Scan for the cell matching the given text and deliver its (x, y) coordinate at center. 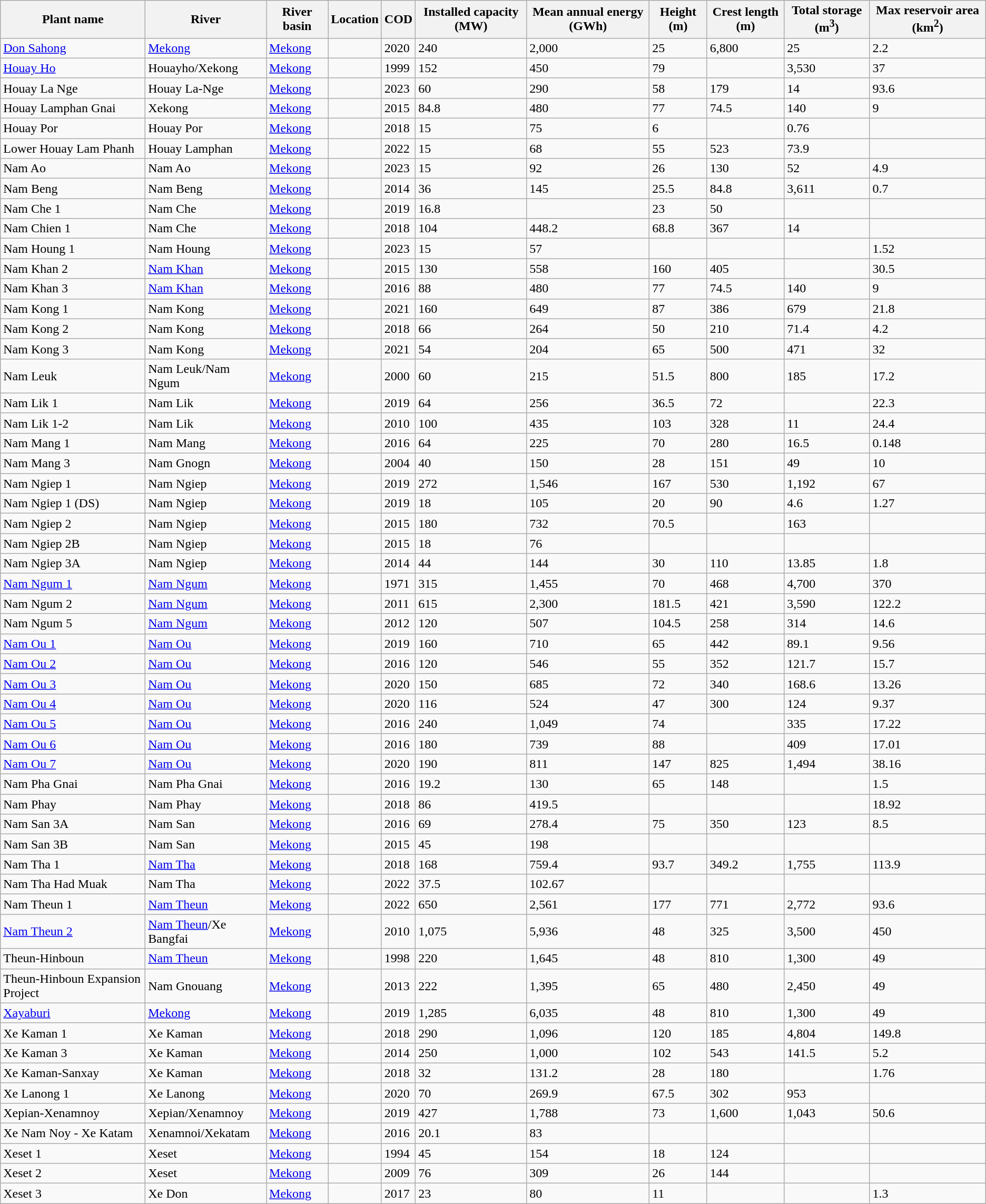
50.6 (928, 1113)
325 (746, 931)
2009 (398, 1173)
340 (746, 684)
4.2 (928, 329)
Houay Lamphan (206, 149)
73 (678, 1113)
River basin (297, 19)
Houay Lamphan Gnai (73, 108)
37.5 (471, 884)
759.4 (588, 864)
83 (588, 1133)
Nam Che 1 (73, 209)
Nam Kong 1 (73, 309)
269.9 (588, 1093)
3,530 (827, 68)
2.2 (928, 48)
1998 (398, 959)
110 (746, 564)
18.92 (928, 804)
36.5 (678, 403)
4,804 (827, 1033)
Nam Theun 2 (73, 931)
315 (471, 584)
1,285 (471, 1013)
Nam Leuk (73, 376)
Xeset 1 (73, 1153)
1.8 (928, 564)
Location (355, 19)
250 (471, 1053)
222 (471, 986)
16.8 (471, 209)
225 (588, 443)
Xenamnoi/Xekatam (206, 1133)
Nam Ou 1 (73, 644)
6,800 (746, 48)
66 (471, 329)
6,035 (588, 1013)
52 (827, 169)
74 (678, 724)
9.37 (928, 704)
122.2 (928, 604)
2013 (398, 986)
86 (471, 804)
1,000 (588, 1053)
167 (678, 483)
Nam Gnogn (206, 463)
256 (588, 403)
Nam Lik 1-2 (73, 423)
546 (588, 664)
314 (827, 624)
10 (928, 463)
0.148 (928, 443)
1,192 (827, 483)
Xepian/Xenamnoy (206, 1113)
Xeset 3 (73, 1193)
2,772 (827, 904)
123 (827, 824)
507 (588, 624)
Total storage (m3) (827, 19)
685 (588, 684)
370 (928, 584)
3,590 (827, 604)
Nam Lik 1 (73, 403)
1.76 (928, 1073)
105 (588, 504)
179 (746, 88)
679 (827, 309)
149.8 (928, 1033)
Nam Gnouang (206, 986)
Nam Chien 1 (73, 229)
352 (746, 664)
2,300 (588, 604)
102.67 (588, 884)
Nam Ngiep 3A (73, 564)
953 (827, 1093)
168 (471, 864)
148 (746, 784)
349.2 (746, 864)
Xekong (206, 108)
68.8 (678, 229)
57 (588, 249)
100 (471, 423)
25.5 (678, 189)
Nam Kong 2 (73, 329)
Plant name (73, 19)
530 (746, 483)
Nam Ngiep 1 (73, 483)
771 (746, 904)
38.16 (928, 764)
Xe Nam Noy - Xe Katam (73, 1133)
649 (588, 309)
1,043 (827, 1113)
8.5 (928, 824)
36 (471, 189)
2,450 (827, 986)
335 (827, 724)
4,700 (827, 584)
Xe Kaman 3 (73, 1053)
71.4 (827, 329)
Nam Ou 7 (73, 764)
Xe Kaman 1 (73, 1033)
40 (471, 463)
90 (746, 504)
328 (746, 423)
302 (746, 1093)
Nam Ou 6 (73, 744)
Nam Houng (206, 249)
147 (678, 764)
152 (471, 68)
543 (746, 1053)
Nam Ngum 1 (73, 584)
16.5 (827, 443)
181.5 (678, 604)
204 (588, 349)
Nam San 3B (73, 844)
0.7 (928, 189)
739 (588, 744)
Nam Mang 1 (73, 443)
20.1 (471, 1133)
54 (471, 349)
1994 (398, 1153)
500 (746, 349)
104 (471, 229)
13.26 (928, 684)
69 (471, 824)
442 (746, 644)
9.56 (928, 644)
278.4 (588, 824)
558 (588, 269)
Theun-Hinboun Expansion Project (73, 986)
800 (746, 376)
2017 (398, 1193)
471 (827, 349)
468 (746, 584)
Installed capacity (MW) (471, 19)
1,096 (588, 1033)
20 (678, 504)
21.8 (928, 309)
67 (928, 483)
30.5 (928, 269)
Nam Mang (206, 443)
151 (746, 463)
Nam Tha 1 (73, 864)
386 (746, 309)
264 (588, 329)
1999 (398, 68)
COD (398, 19)
80 (588, 1193)
104.5 (678, 624)
524 (588, 704)
24.4 (928, 423)
70.5 (678, 524)
Nam Houng 1 (73, 249)
Nam Theun 1 (73, 904)
Max reservoir area (km2) (928, 19)
367 (746, 229)
Nam Khan 3 (73, 289)
Theun-Hinboun (73, 959)
1.52 (928, 249)
435 (588, 423)
1,645 (588, 959)
4.6 (827, 504)
1,075 (471, 931)
6 (678, 129)
Houay La-Nge (206, 88)
650 (471, 904)
5,936 (588, 931)
272 (471, 483)
Houayho/Xekong (206, 68)
102 (678, 1053)
1,546 (588, 483)
309 (588, 1173)
Nam Ngiep 2B (73, 544)
2,000 (588, 48)
Xepian-Xenamnoy (73, 1113)
30 (678, 564)
215 (588, 376)
89.1 (827, 644)
427 (471, 1113)
Nam Ngum 2 (73, 604)
732 (588, 524)
47 (678, 704)
Nam Leuk/Nam Ngum (206, 376)
Nam Khan 2 (73, 269)
Nam Theun/Xe Bangfai (206, 931)
Xayaburi (73, 1013)
710 (588, 644)
210 (746, 329)
615 (471, 604)
58 (678, 88)
421 (746, 604)
258 (746, 624)
15.7 (928, 664)
131.2 (588, 1073)
1,455 (588, 584)
17.01 (928, 744)
220 (471, 959)
405 (746, 269)
River (206, 19)
1,755 (827, 864)
2011 (398, 604)
1,049 (588, 724)
Xe Lanong (206, 1093)
5.2 (928, 1053)
Nam San 3A (73, 824)
Nam Ou 3 (73, 684)
2,561 (588, 904)
79 (678, 68)
523 (746, 149)
Houay La Nge (73, 88)
37 (928, 68)
168.6 (827, 684)
22.3 (928, 403)
Nam Ngiep 2 (73, 524)
Lower Houay Lam Phanh (73, 149)
3,500 (827, 931)
73.9 (827, 149)
Mean annual energy (GWh) (588, 19)
163 (827, 524)
1.27 (928, 504)
2004 (398, 463)
116 (471, 704)
17.2 (928, 376)
Height (m) (678, 19)
141.5 (827, 1053)
145 (588, 189)
14.6 (928, 624)
93.7 (678, 864)
67.5 (678, 1093)
1.5 (928, 784)
Xe Don (206, 1193)
198 (588, 844)
Xeset 2 (73, 1173)
409 (827, 744)
811 (588, 764)
3,611 (827, 189)
280 (746, 443)
17.22 (928, 724)
177 (678, 904)
Nam Ngum 5 (73, 624)
0.76 (827, 129)
1,788 (588, 1113)
Nam Ou 5 (73, 724)
103 (678, 423)
448.2 (588, 229)
2000 (398, 376)
44 (471, 564)
Nam Kong 3 (73, 349)
Nam Tha Had Muak (73, 884)
Nam Ou 2 (73, 664)
51.5 (678, 376)
1,600 (746, 1113)
350 (746, 824)
87 (678, 309)
Houay Ho (73, 68)
1,395 (588, 986)
92 (588, 169)
Don Sahong (73, 48)
190 (471, 764)
Xe Lanong 1 (73, 1093)
113.9 (928, 864)
2012 (398, 624)
300 (746, 704)
154 (588, 1153)
Xe Kaman-Sanxay (73, 1073)
Nam Ou 4 (73, 704)
4.9 (928, 169)
1971 (398, 584)
13.85 (827, 564)
Crest length (m) (746, 19)
68 (588, 149)
1.3 (928, 1193)
121.7 (827, 664)
419.5 (588, 804)
Nam Ngiep 1 (DS) (73, 504)
19.2 (471, 784)
1,494 (827, 764)
Nam Mang 3 (73, 463)
825 (746, 764)
